Output the [X, Y] coordinate of the center of the cell containing the given text.  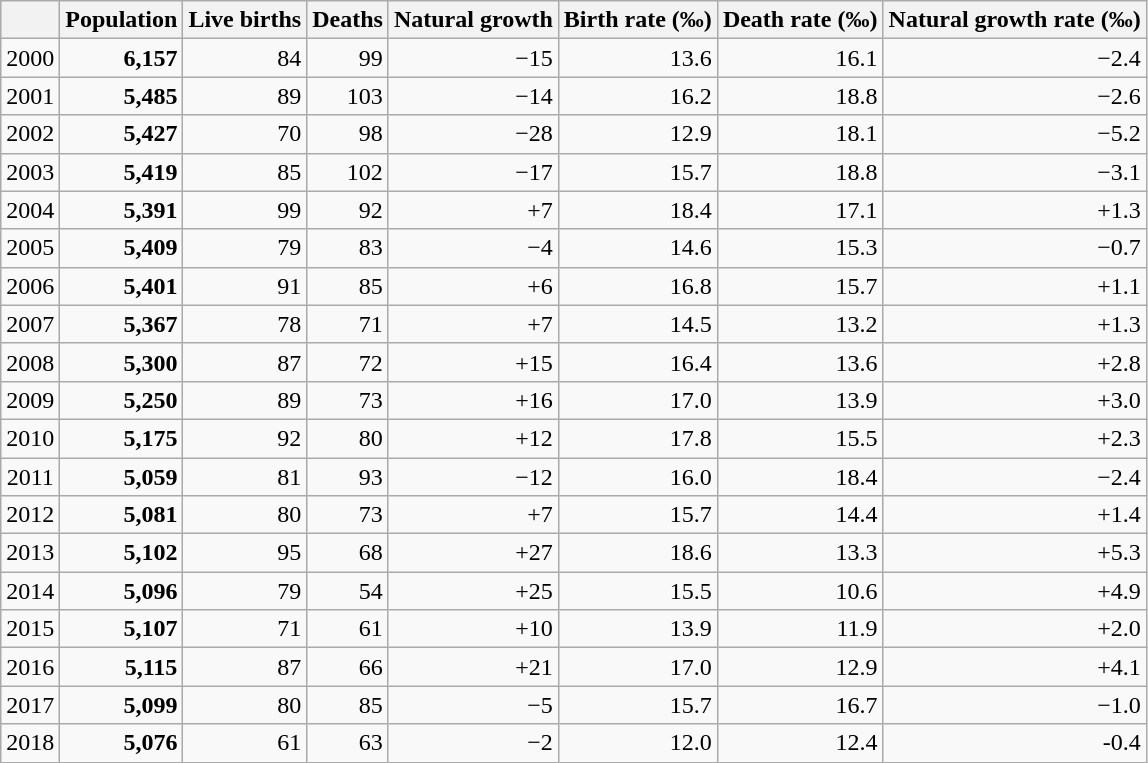
+27 [473, 553]
Birth rate (‰) [638, 20]
+1.1 [1014, 286]
2010 [30, 438]
5,076 [122, 743]
81 [245, 477]
−15 [473, 58]
2001 [30, 96]
-0.4 [1014, 743]
12.0 [638, 743]
95 [245, 553]
13.2 [800, 324]
2015 [30, 629]
+21 [473, 667]
−17 [473, 172]
2006 [30, 286]
5,081 [122, 515]
78 [245, 324]
2017 [30, 705]
63 [348, 743]
5,300 [122, 362]
17.1 [800, 210]
17.8 [638, 438]
5,102 [122, 553]
+4.1 [1014, 667]
−1.0 [1014, 705]
103 [348, 96]
5,175 [122, 438]
+2.8 [1014, 362]
11.9 [800, 629]
5,401 [122, 286]
5,391 [122, 210]
5,059 [122, 477]
5,250 [122, 400]
98 [348, 134]
+2.0 [1014, 629]
−12 [473, 477]
−5 [473, 705]
5,107 [122, 629]
2011 [30, 477]
2018 [30, 743]
16.4 [638, 362]
16.7 [800, 705]
14.4 [800, 515]
2002 [30, 134]
16.8 [638, 286]
2008 [30, 362]
−3.1 [1014, 172]
−2 [473, 743]
68 [348, 553]
70 [245, 134]
72 [348, 362]
−28 [473, 134]
2004 [30, 210]
+2.3 [1014, 438]
10.6 [800, 591]
Deaths [348, 20]
16.0 [638, 477]
+15 [473, 362]
+4.9 [1014, 591]
14.5 [638, 324]
93 [348, 477]
12.4 [800, 743]
5,409 [122, 248]
−14 [473, 96]
2000 [30, 58]
2016 [30, 667]
6,157 [122, 58]
102 [348, 172]
Live births [245, 20]
+5.3 [1014, 553]
−5.2 [1014, 134]
2003 [30, 172]
Natural growth rate (‰) [1014, 20]
Natural growth [473, 20]
15.3 [800, 248]
16.2 [638, 96]
−0.7 [1014, 248]
66 [348, 667]
2013 [30, 553]
−2.6 [1014, 96]
16.1 [800, 58]
2005 [30, 248]
18.1 [800, 134]
−4 [473, 248]
2012 [30, 515]
2007 [30, 324]
91 [245, 286]
Population [122, 20]
84 [245, 58]
54 [348, 591]
13.3 [800, 553]
+10 [473, 629]
5,096 [122, 591]
83 [348, 248]
+12 [473, 438]
2009 [30, 400]
+16 [473, 400]
2014 [30, 591]
5,419 [122, 172]
5,485 [122, 96]
18.6 [638, 553]
+1.4 [1014, 515]
5,115 [122, 667]
14.6 [638, 248]
+6 [473, 286]
5,099 [122, 705]
5,367 [122, 324]
+25 [473, 591]
Death rate (‰) [800, 20]
+3.0 [1014, 400]
5,427 [122, 134]
